Output the (X, Y) coordinate of the center of the cell containing the given text.  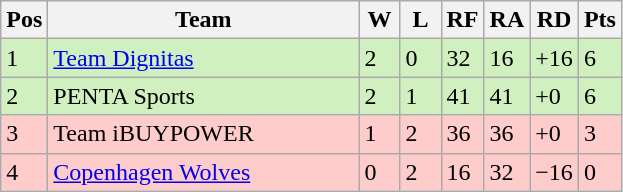
Pos (24, 20)
Team iBUYPOWER (204, 134)
Copenhagen Wolves (204, 172)
−16 (554, 172)
RA (507, 20)
Pts (600, 20)
L (420, 20)
RF (462, 20)
W (380, 20)
4 (24, 172)
Team Dignitas (204, 58)
RD (554, 20)
+16 (554, 58)
Team (204, 20)
PENTA Sports (204, 96)
